Search for the cell housing the specified text and yield its (X, Y) center coordinate. 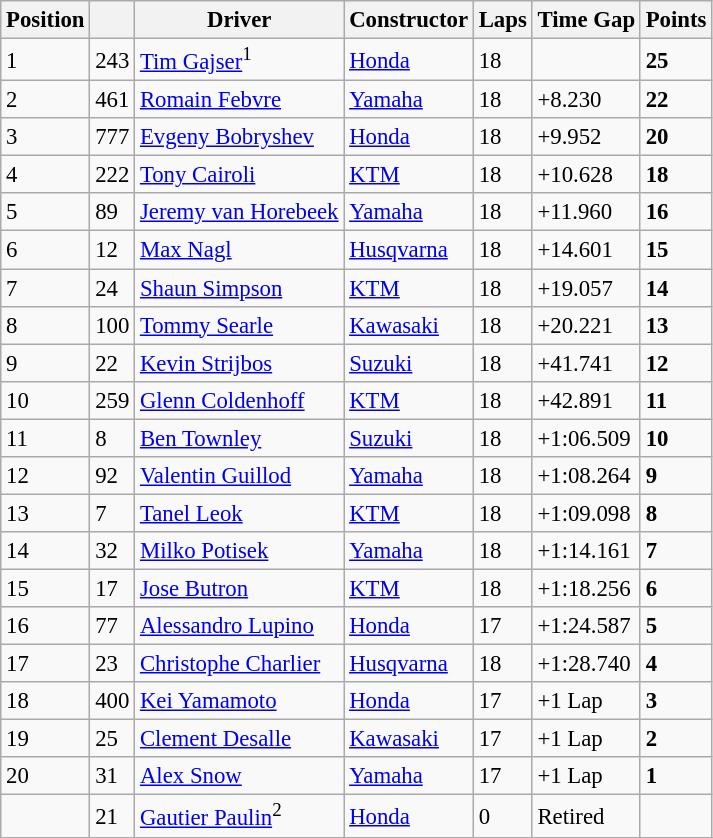
259 (112, 400)
32 (112, 551)
+1:14.161 (586, 551)
Constructor (409, 20)
Position (46, 20)
Milko Potisek (240, 551)
92 (112, 476)
Christophe Charlier (240, 664)
400 (112, 701)
461 (112, 100)
+19.057 (586, 288)
222 (112, 175)
Ben Townley (240, 438)
Jeremy van Horebeek (240, 213)
21 (112, 816)
+20.221 (586, 325)
Gautier Paulin2 (240, 816)
Tommy Searle (240, 325)
Max Nagl (240, 250)
Kevin Strijbos (240, 363)
Evgeny Bobryshev (240, 137)
100 (112, 325)
19 (46, 739)
777 (112, 137)
Tanel Leok (240, 513)
Glenn Coldenhoff (240, 400)
Jose Butron (240, 588)
23 (112, 664)
77 (112, 626)
+10.628 (586, 175)
Alessandro Lupino (240, 626)
Clement Desalle (240, 739)
+1:28.740 (586, 664)
Retired (586, 816)
Romain Febvre (240, 100)
+9.952 (586, 137)
Laps (502, 20)
243 (112, 60)
24 (112, 288)
+1:06.509 (586, 438)
+8.230 (586, 100)
+1:08.264 (586, 476)
Alex Snow (240, 776)
Driver (240, 20)
Kei Yamamoto (240, 701)
Shaun Simpson (240, 288)
+14.601 (586, 250)
89 (112, 213)
+1:18.256 (586, 588)
Points (676, 20)
Tim Gajser1 (240, 60)
0 (502, 816)
31 (112, 776)
Valentin Guillod (240, 476)
+1:24.587 (586, 626)
+41.741 (586, 363)
+11.960 (586, 213)
Tony Cairoli (240, 175)
+1:09.098 (586, 513)
+42.891 (586, 400)
Time Gap (586, 20)
